Identify which cell holds the provided text, then report its (X, Y) central coordinate. 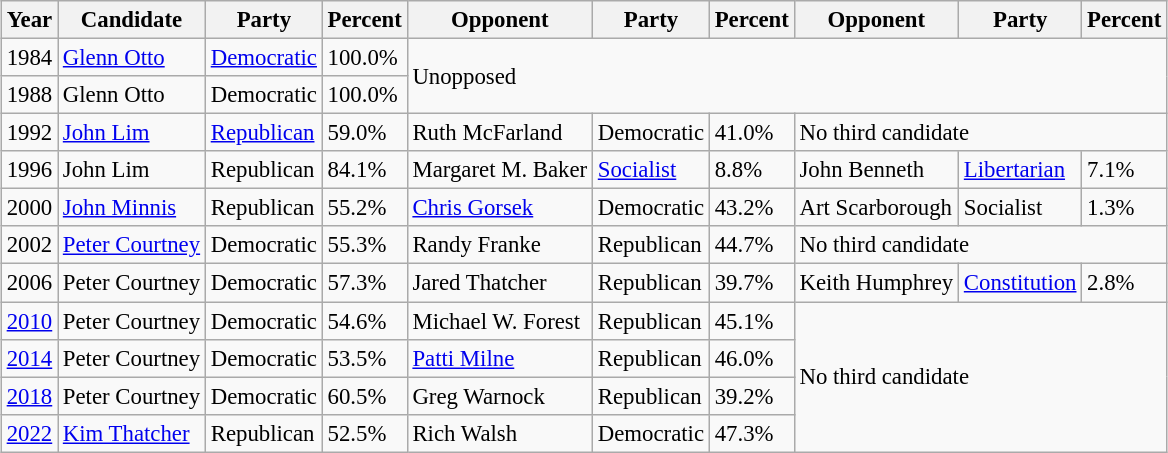
Jared Thatcher (500, 283)
60.5% (364, 396)
43.2% (752, 208)
45.1% (752, 321)
1988 (29, 95)
57.3% (364, 283)
2006 (29, 283)
8.8% (752, 170)
1992 (29, 133)
Constitution (1020, 283)
Chris Gorsek (500, 208)
Margaret M. Baker (500, 170)
1.3% (1124, 208)
2000 (29, 208)
52.5% (364, 433)
1984 (29, 57)
Michael W. Forest (500, 321)
7.1% (1124, 170)
2.8% (1124, 283)
Kim Thatcher (132, 433)
Keith Humphrey (876, 283)
Candidate (132, 20)
41.0% (752, 133)
Art Scarborough (876, 208)
Patti Milne (500, 358)
2018 (29, 396)
55.3% (364, 245)
47.3% (752, 433)
2014 (29, 358)
46.0% (752, 358)
39.2% (752, 396)
84.1% (364, 170)
John Benneth (876, 170)
2010 (29, 321)
Unopposed (787, 76)
Greg Warnock (500, 396)
53.5% (364, 358)
Randy Franke (500, 245)
Year (29, 20)
Rich Walsh (500, 433)
Ruth McFarland (500, 133)
59.0% (364, 133)
2022 (29, 433)
44.7% (752, 245)
Libertarian (1020, 170)
54.6% (364, 321)
2002 (29, 245)
55.2% (364, 208)
1996 (29, 170)
39.7% (752, 283)
John Minnis (132, 208)
